Return [x, y] of the center of cell containing provided text 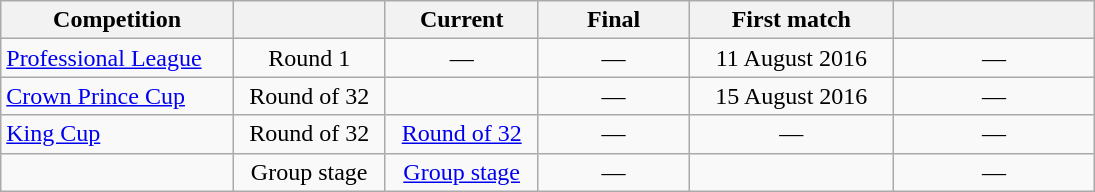
Crown Prince Cup [118, 96]
15 August 2016 [792, 96]
King Cup [118, 134]
First match [792, 20]
11 August 2016 [792, 58]
Round 1 [308, 58]
Final [613, 20]
Competition [118, 20]
Current [462, 20]
Professional League [118, 58]
